Locate the cell with the specified text and output its (X, Y) center coordinate. 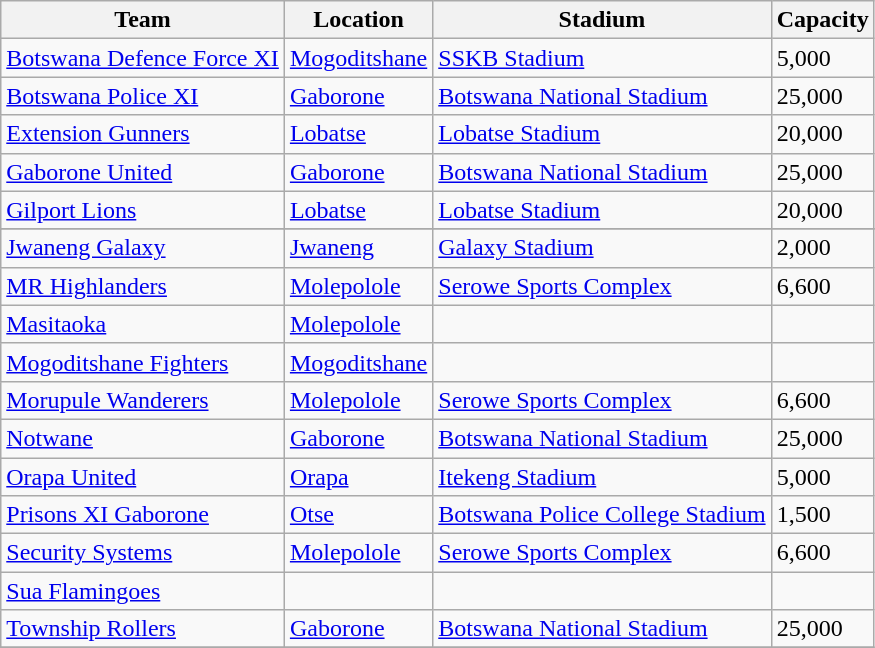
Security Systems (143, 553)
Orapa (358, 477)
Jwaneng Galaxy (143, 248)
Township Rollers (143, 629)
Morupule Wanderers (143, 400)
Gilport Lions (143, 210)
2,000 (822, 248)
Orapa United (143, 477)
Extension Gunners (143, 134)
SSKB Stadium (602, 58)
Sua Flamingoes (143, 591)
Masitaoka (143, 324)
Jwaneng (358, 248)
Stadium (602, 20)
1,500 (822, 515)
Botswana Police XI (143, 96)
Botswana Police College Stadium (602, 515)
Prisons XI Gaborone (143, 515)
Notwane (143, 438)
Location (358, 20)
MR Highlanders (143, 286)
Mogoditshane Fighters (143, 362)
Botswana Defence Force XI (143, 58)
Gaborone United (143, 172)
Capacity (822, 20)
Galaxy Stadium (602, 248)
Team (143, 20)
Itekeng Stadium (602, 477)
Otse (358, 515)
